Search for the cell housing the specified text and yield its (X, Y) center coordinate. 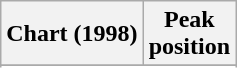
Peakposition (189, 34)
Chart (1998) (72, 34)
